Return the [x, y] coordinate for the center point of the cell that contains the specified text.  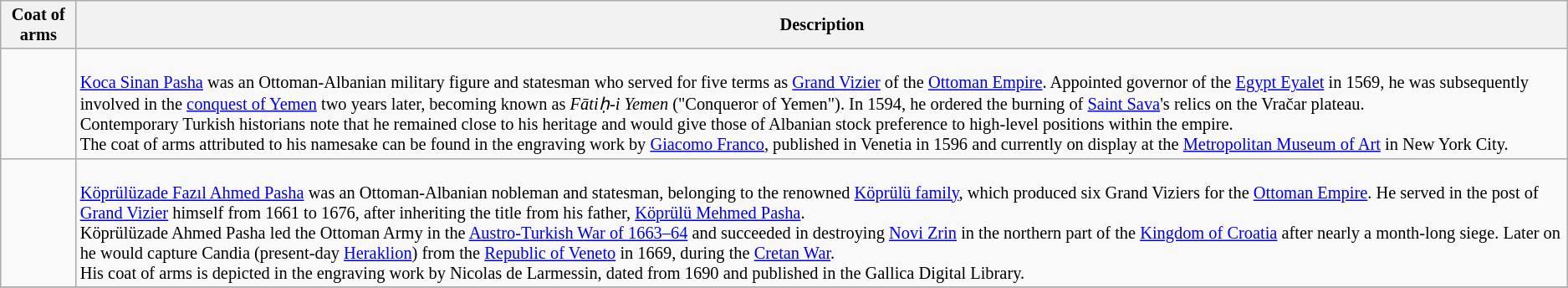
Description [822, 24]
Coat of arms [38, 24]
